Search for the cell housing the specified text and yield its (X, Y) center coordinate. 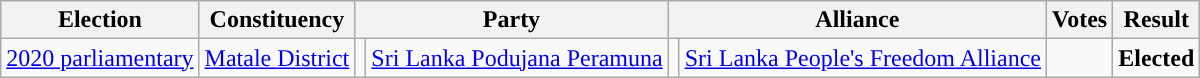
Matale District (277, 58)
Result (1156, 20)
Alliance (857, 20)
2020 parliamentary (100, 58)
Sri Lanka Podujana Peramuna (517, 58)
Constituency (277, 20)
Votes (1080, 20)
Sri Lanka People's Freedom Alliance (862, 58)
Election (100, 20)
Elected (1156, 58)
Party (512, 20)
